Determine the [X, Y] coordinate at the center of the cell enclosing the given text.  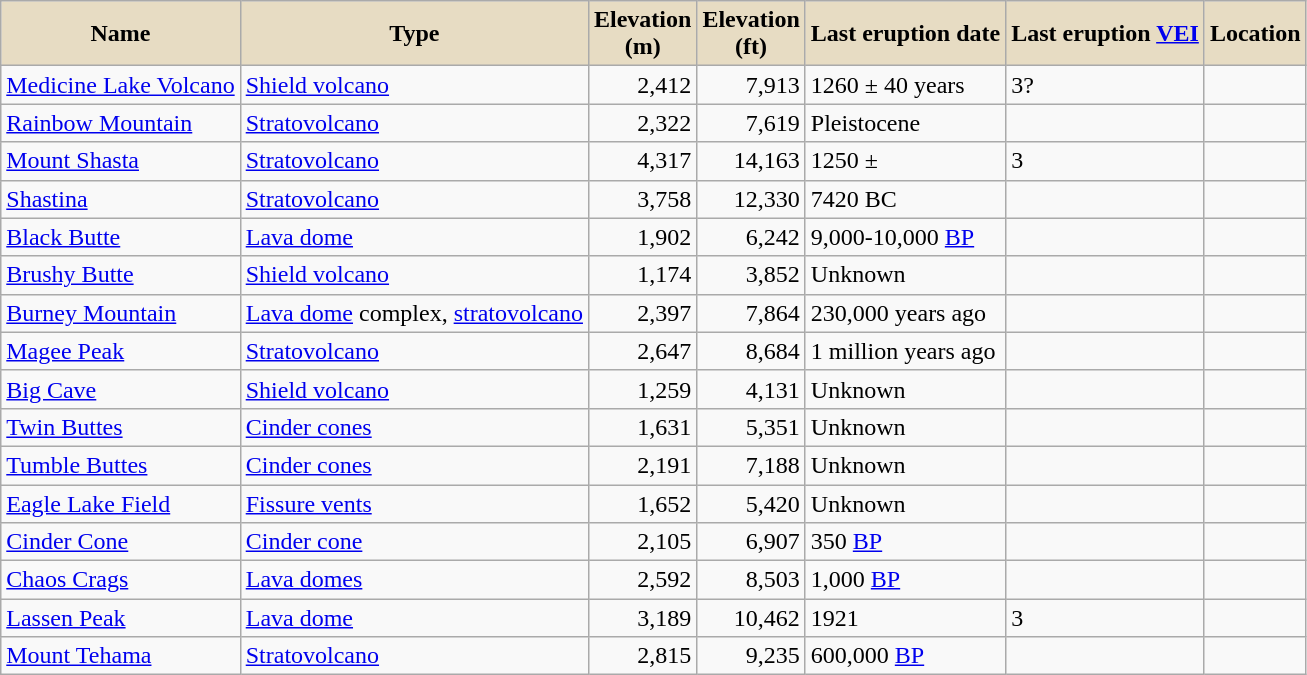
10,462 [751, 618]
Cinder cone [414, 542]
Lassen Peak [120, 618]
Rainbow Mountain [120, 123]
4,317 [642, 161]
Magee Peak [120, 351]
Last eruption VEI [1106, 34]
1260 ± 40 years [905, 85]
Last eruption date [905, 34]
Chaos Crags [120, 580]
7,188 [751, 465]
3,852 [751, 275]
5,420 [751, 503]
Black Butte [120, 237]
2,322 [642, 123]
Eagle Lake Field [120, 503]
3,758 [642, 199]
9,235 [751, 656]
3? [1106, 85]
Big Cave [120, 389]
4,131 [751, 389]
1921 [905, 618]
2,647 [642, 351]
2,412 [642, 85]
1 million years ago [905, 351]
1250 ± [905, 161]
1,652 [642, 503]
Brushy Butte [120, 275]
Twin Buttes [120, 427]
12,330 [751, 199]
3,189 [642, 618]
230,000 years ago [905, 313]
7,864 [751, 313]
2,592 [642, 580]
2,815 [642, 656]
Elevation (m) [642, 34]
1,902 [642, 237]
350 BP [905, 542]
Name [120, 34]
1,259 [642, 389]
Pleistocene [905, 123]
2,191 [642, 465]
Type [414, 34]
7420 BC [905, 199]
7,913 [751, 85]
600,000 BP [905, 656]
9,000-10,000 BP [905, 237]
Elevation (ft) [751, 34]
Medicine Lake Volcano [120, 85]
2,105 [642, 542]
Location [1255, 34]
Mount Tehama [120, 656]
Fissure vents [414, 503]
Lava dome complex, stratovolcano [414, 313]
7,619 [751, 123]
6,242 [751, 237]
Mount Shasta [120, 161]
5,351 [751, 427]
2,397 [642, 313]
8,684 [751, 351]
Tumble Buttes [120, 465]
Lava domes [414, 580]
Cinder Cone [120, 542]
1,631 [642, 427]
14,163 [751, 161]
Shastina [120, 199]
1,000 BP [905, 580]
1,174 [642, 275]
8,503 [751, 580]
6,907 [751, 542]
Burney Mountain [120, 313]
